Detect which cell encompasses the target text, then output its [X, Y] center coordinate. 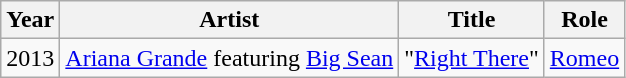
Title [472, 20]
2013 [30, 58]
Ariana Grande featuring Big Sean [230, 58]
Role [584, 20]
Romeo [584, 58]
Artist [230, 20]
"Right There" [472, 58]
Year [30, 20]
